Find where the given text appears and provide that cell's center as [x, y] coordinate. 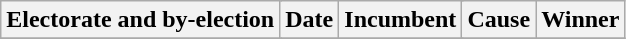
Winner [580, 20]
Date [310, 20]
Cause [499, 20]
Incumbent [400, 20]
Electorate and by-election [140, 20]
